Pinpoint the cell where the given text exists, returning its [X, Y] midpoint coordinate. 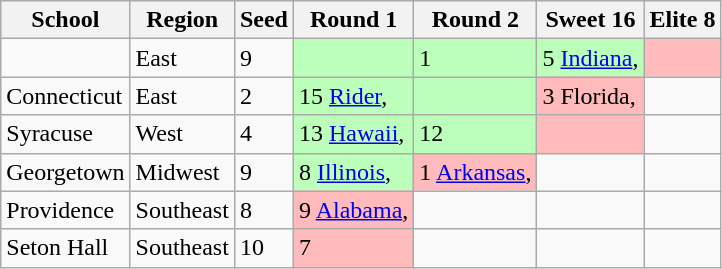
8 [264, 210]
Seed [264, 20]
4 [264, 134]
Round 1 [353, 20]
5 Indiana, [590, 58]
13 Hawaii, [353, 134]
10 [264, 248]
Seton Hall [66, 248]
3 Florida, [590, 96]
9 Alabama, [353, 210]
1 [476, 58]
15 Rider, [353, 96]
8 Illinois, [353, 172]
2 [264, 96]
Syracuse [66, 134]
12 [476, 134]
Providence [66, 210]
Region [182, 20]
Connecticut [66, 96]
7 [353, 248]
Elite 8 [682, 20]
Midwest [182, 172]
1 Arkansas, [476, 172]
Round 2 [476, 20]
Georgetown [66, 172]
School [66, 20]
West [182, 134]
Sweet 16 [590, 20]
